Identify which cell holds the provided text, then report its [X, Y] central coordinate. 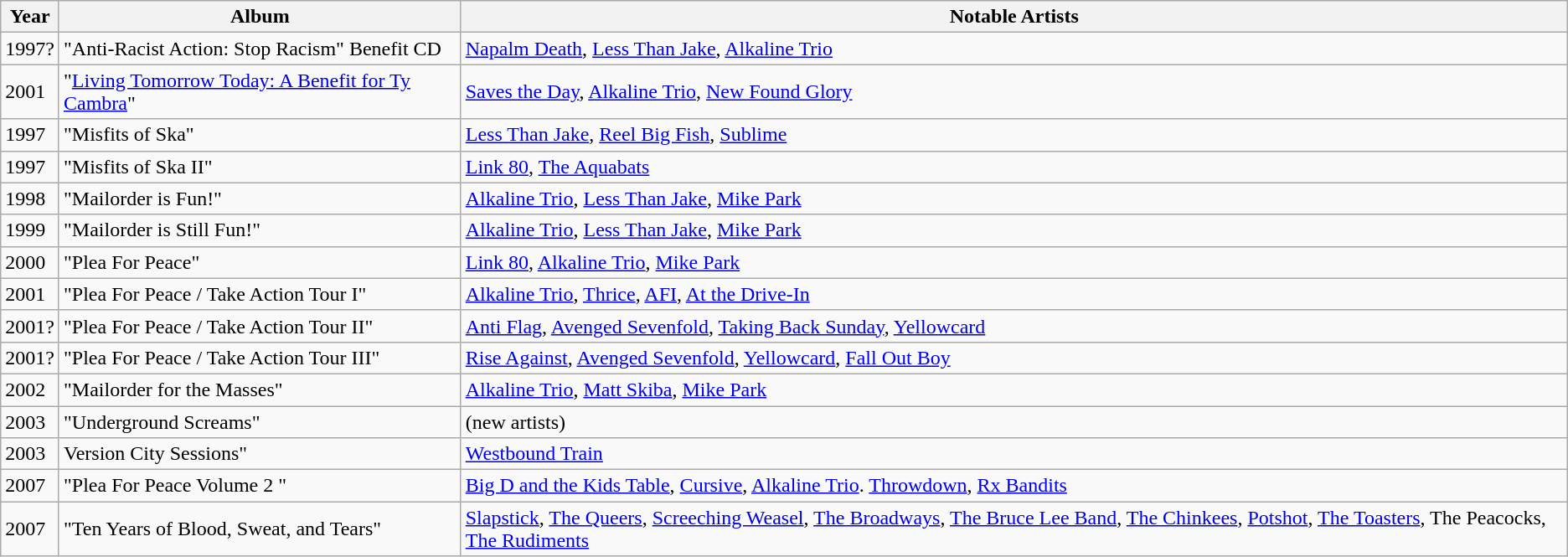
"Living Tomorrow Today: A Benefit for Ty Cambra" [260, 92]
Napalm Death, Less Than Jake, Alkaline Trio [1014, 49]
(new artists) [1014, 421]
Saves the Day, Alkaline Trio, New Found Glory [1014, 92]
"Plea For Peace / Take Action Tour III" [260, 358]
Notable Artists [1014, 17]
Less Than Jake, Reel Big Fish, Sublime [1014, 135]
"Plea For Peace Volume 2 " [260, 486]
Link 80, Alkaline Trio, Mike Park [1014, 262]
Alkaline Trio, Thrice, AFI, At the Drive-In [1014, 294]
"Mailorder is Still Fun!" [260, 230]
Rise Against, Avenged Sevenfold, Yellowcard, Fall Out Boy [1014, 358]
"Mailorder for the Masses" [260, 389]
Big D and the Kids Table, Cursive, Alkaline Trio. Throwdown, Rx Bandits [1014, 486]
Album [260, 17]
"Anti-Racist Action: Stop Racism" Benefit CD [260, 49]
Link 80, The Aquabats [1014, 167]
Anti Flag, Avenged Sevenfold, Taking Back Sunday, Yellowcard [1014, 326]
Slapstick, The Queers, Screeching Weasel, The Broadways, The Bruce Lee Band, The Chinkees, Potshot, The Toasters, The Peacocks, The Rudiments [1014, 529]
Alkaline Trio, Matt Skiba, Mike Park [1014, 389]
"Plea For Peace" [260, 262]
"Underground Screams" [260, 421]
1999 [30, 230]
"Plea For Peace / Take Action Tour I" [260, 294]
2000 [30, 262]
2002 [30, 389]
"Misfits of Ska II" [260, 167]
"Ten Years of Blood, Sweat, and Tears" [260, 529]
1997? [30, 49]
Westbound Train [1014, 454]
"Misfits of Ska" [260, 135]
"Plea For Peace / Take Action Tour II" [260, 326]
Year [30, 17]
"Mailorder is Fun!" [260, 199]
Version City Sessions" [260, 454]
1998 [30, 199]
